Search for the cell housing the specified text and yield its (X, Y) center coordinate. 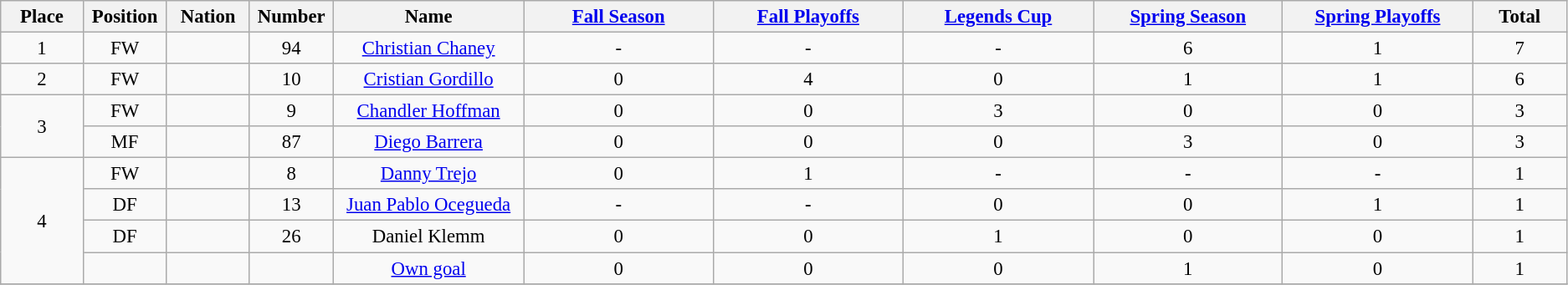
Number (291, 17)
9 (291, 111)
Danny Trejo (428, 174)
Place (42, 17)
13 (291, 205)
Fall Season (618, 17)
Christian Chaney (428, 48)
Cristian Gordillo (428, 79)
Daniel Klemm (428, 237)
Fall Playoffs (808, 17)
Position (125, 17)
2 (42, 79)
26 (291, 237)
8 (291, 174)
Name (428, 17)
87 (291, 142)
Chandler Hoffman (428, 111)
Spring Playoffs (1377, 17)
Total (1519, 17)
MF (125, 142)
Juan Pablo Ocegueda (428, 205)
7 (1519, 48)
Nation (208, 17)
Own goal (428, 268)
Spring Season (1188, 17)
Diego Barrera (428, 142)
94 (291, 48)
10 (291, 79)
Legends Cup (997, 17)
